For the text-containing cell, return its midpoint in (X, Y) coordinate format. 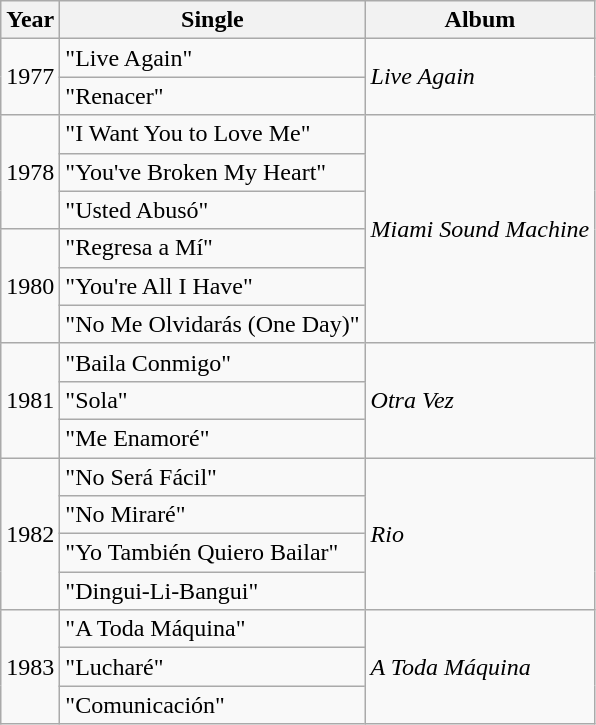
"You've Broken My Heart" (212, 172)
"Usted Abusó" (212, 210)
"No Miraré" (212, 515)
1977 (30, 77)
"Renacer" (212, 96)
1981 (30, 400)
Year (30, 20)
"Live Again" (212, 58)
"I Want You to Love Me" (212, 134)
Live Again (480, 77)
"Comunicación" (212, 705)
"No Me Olvidarás (One Day)" (212, 324)
Miami Sound Machine (480, 229)
Rio (480, 534)
1980 (30, 286)
Otra Vez (480, 400)
"Regresa a Mí" (212, 248)
"Yo También Quiero Bailar" (212, 553)
"Baila Conmigo" (212, 362)
"A Toda Máquina" (212, 629)
"No Será Fácil" (212, 477)
1982 (30, 534)
Single (212, 20)
Album (480, 20)
A Toda Máquina (480, 667)
"Dingui-Li-Bangui" (212, 591)
"Me Enamoré" (212, 438)
"You're All I Have" (212, 286)
"Lucharé" (212, 667)
1983 (30, 667)
"Sola" (212, 400)
1978 (30, 172)
